Provide the (X, Y) coordinate of the cell's center where the given text is located.  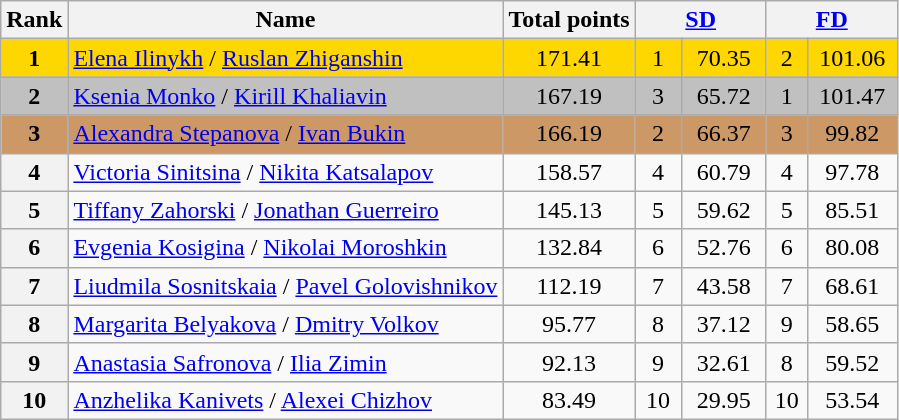
59.62 (724, 210)
Victoria Sinitsina / Nikita Katsalapov (286, 172)
66.37 (724, 134)
99.82 (852, 134)
Anastasia Safronova / Ilia Zimin (286, 362)
52.76 (724, 248)
Liudmila Sosnitskaia / Pavel Golovishnikov (286, 286)
101.47 (852, 96)
Rank (34, 20)
171.41 (569, 58)
Ksenia Monko / Kirill Khaliavin (286, 96)
158.57 (569, 172)
43.58 (724, 286)
32.61 (724, 362)
97.78 (852, 172)
37.12 (724, 324)
Anzhelika Kanivets / Alexei Chizhov (286, 400)
SD (700, 20)
101.06 (852, 58)
Margarita Belyakova / Dmitry Volkov (286, 324)
166.19 (569, 134)
167.19 (569, 96)
Name (286, 20)
Alexandra Stepanova / Ivan Bukin (286, 134)
Total points (569, 20)
29.95 (724, 400)
83.49 (569, 400)
Evgenia Kosigina / Nikolai Moroshkin (286, 248)
145.13 (569, 210)
132.84 (569, 248)
65.72 (724, 96)
85.51 (852, 210)
60.79 (724, 172)
58.65 (852, 324)
Elena Ilinykh / Ruslan Zhiganshin (286, 58)
FD (832, 20)
70.35 (724, 58)
53.54 (852, 400)
95.77 (569, 324)
112.19 (569, 286)
59.52 (852, 362)
Tiffany Zahorski / Jonathan Guerreiro (286, 210)
80.08 (852, 248)
92.13 (569, 362)
68.61 (852, 286)
